Locate the cell with the specified text and output its [x, y] center coordinate. 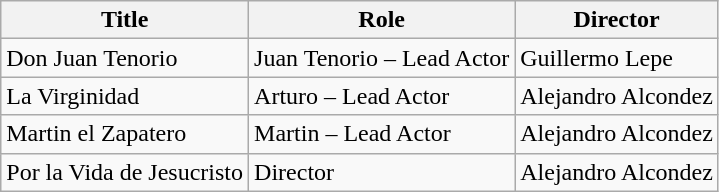
Por la Vida de Jesucristo [125, 172]
Guillermo Lepe [617, 58]
Juan Tenorio – Lead Actor [382, 58]
Martin – Lead Actor [382, 134]
La Virginidad [125, 96]
Role [382, 20]
Martin el Zapatero [125, 134]
Don Juan Tenorio [125, 58]
Arturo – Lead Actor [382, 96]
Title [125, 20]
